Search for the cell housing the specified text and yield its (X, Y) center coordinate. 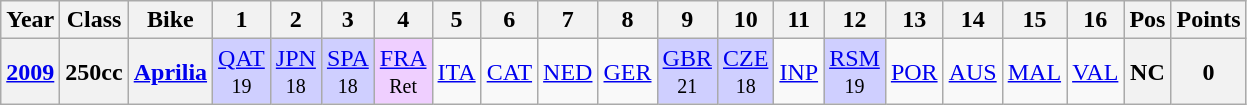
11 (799, 20)
6 (509, 20)
10 (745, 20)
Points (1208, 20)
VAL (1096, 72)
12 (855, 20)
2 (296, 20)
QAT19 (242, 72)
INP (799, 72)
JPN18 (296, 72)
SPA18 (348, 72)
NC (1148, 72)
9 (687, 20)
13 (914, 20)
RSM19 (855, 72)
1 (242, 20)
Class (94, 20)
Pos (1148, 20)
Bike (170, 20)
0 (1208, 72)
7 (568, 20)
2009 (30, 72)
14 (972, 20)
ITA (456, 72)
CAT (509, 72)
POR (914, 72)
GER (628, 72)
NED (568, 72)
3 (348, 20)
Aprilia (170, 72)
16 (1096, 20)
250cc (94, 72)
AUS (972, 72)
15 (1034, 20)
FRARet (403, 72)
GBR21 (687, 72)
Year (30, 20)
MAL (1034, 72)
CZE18 (745, 72)
5 (456, 20)
4 (403, 20)
8 (628, 20)
